Determine the [X, Y] coordinate at the center of the cell enclosing the given text.  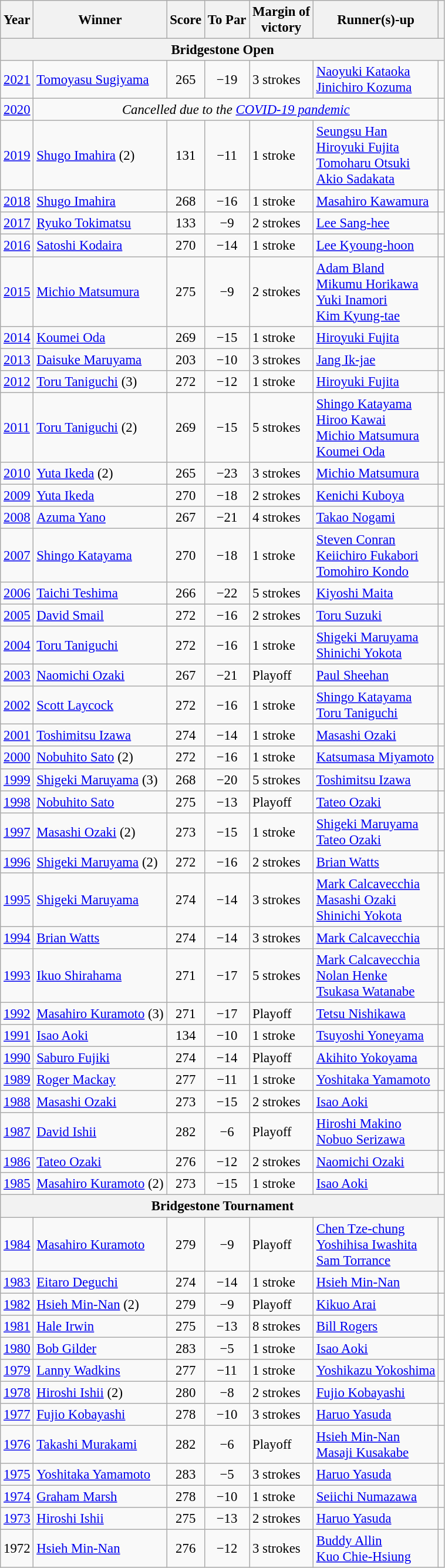
Mark Calcavecchia Nolan Henke Tsukasa Watanabe [376, 976]
1981 [17, 1326]
1983 [17, 1282]
2004 [17, 645]
2008 [17, 518]
1996 [17, 862]
133 [186, 224]
Graham Marsh [100, 1497]
Masahiro Kuramoto (2) [100, 1184]
2017 [17, 224]
Toru Taniguchi (3) [100, 381]
Takao Nogami [376, 518]
2001 [17, 736]
Mark Calcavecchia [376, 938]
Buddy Allin Kuo Chie-Hsiung [376, 1549]
Toru Suzuki [376, 616]
Yoshikazu Yokoshima [376, 1371]
Lanny Wadkins [100, 1371]
Shugo Imahira (2) [100, 155]
Lee Kyoung-hoon [376, 246]
Hsieh Min-Nan Masaji Kusakabe [376, 1444]
Koumei Oda [100, 337]
2002 [17, 705]
Margin ofvictory [282, 20]
−8 [227, 1392]
Bridgestone Open [223, 50]
Shingo Katayama [100, 555]
Katsumasa Miyamoto [376, 758]
8 strokes [282, 1326]
Bob Gilder [100, 1348]
Saburo Fujiki [100, 1058]
1995 [17, 900]
Takashi Murakami [100, 1444]
Azuma Yano [100, 518]
2014 [17, 337]
Hiroshi Ishii (2) [100, 1392]
1973 [17, 1519]
Masahiro Kuramoto (3) [100, 1013]
1988 [17, 1102]
1984 [17, 1244]
Shigeki Maruyama [100, 900]
Seiichi Numazawa [376, 1497]
2019 [17, 155]
Seungsu Han Hiroyuki Fujita Tomoharu Otsuki Akio Sadakata [376, 155]
David Ishii [100, 1131]
Steven Conran Keiichiro Fukabori Tomohiro Kondo [376, 555]
Mark Calcavecchia Masashi Ozaki Shinichi Yokota [376, 900]
Daisuke Maruyama [100, 360]
Yuta Ikeda [100, 495]
Shigeki Maruyama Tateo Ozaki [376, 832]
1985 [17, 1184]
Shigeki Maruyama (2) [100, 862]
1974 [17, 1497]
Hale Irwin [100, 1326]
1976 [17, 1444]
2016 [17, 246]
1980 [17, 1348]
2011 [17, 428]
2018 [17, 202]
Shugo Imahira [100, 202]
2013 [17, 360]
Kiyoshi Maita [376, 593]
Hsieh Min-Nan (2) [100, 1304]
Shigeki Maruyama (3) [100, 780]
1998 [17, 802]
Shingo Katayama Hiroo Kawai Michio Matsumura Koumei Oda [376, 428]
Naoyuki Kataoka Jinichiro Kozuma [376, 80]
Ryuko Tokimatsu [100, 224]
Masahiro Kawamura [376, 202]
Hiroshi Makino Nobuo Serizawa [376, 1131]
Cancelled due to the COVID-19 pandemic [236, 110]
2003 [17, 676]
1992 [17, 1013]
Taichi Teshima [100, 593]
Roger Mackay [100, 1080]
2000 [17, 758]
Year [17, 20]
Kenichi Kuboya [376, 495]
131 [186, 155]
1993 [17, 976]
Adam Bland Mikumu Horikawa Yuki Inamori Kim Kyung-tae [376, 291]
Shingo Katayama Toru Taniguchi [376, 705]
Runner(s)-up [376, 20]
203 [186, 360]
1986 [17, 1162]
2015 [17, 291]
Score [186, 20]
Toru Taniguchi (2) [100, 428]
Nobuhito Sato (2) [100, 758]
2005 [17, 616]
1978 [17, 1392]
Satoshi Kodaira [100, 246]
1990 [17, 1058]
Ikuo Shirahama [100, 976]
David Smail [100, 616]
Shigeki Maruyama Shinichi Yokota [376, 645]
Bill Rogers [376, 1326]
Bridgestone Tournament [223, 1206]
1982 [17, 1304]
4 strokes [282, 518]
To Par [227, 20]
2020 [17, 110]
−23 [227, 474]
−19 [227, 80]
1991 [17, 1036]
Winner [100, 20]
1977 [17, 1415]
2009 [17, 495]
2007 [17, 555]
1997 [17, 832]
1979 [17, 1371]
Tetsu Nishikawa [376, 1013]
Kikuo Arai [376, 1304]
2012 [17, 381]
Masashi Ozaki (2) [100, 832]
−20 [227, 780]
Eitaro Deguchi [100, 1282]
−22 [227, 593]
Yuta Ikeda (2) [100, 474]
Scott Laycock [100, 705]
1987 [17, 1131]
Jang Ik-jae [376, 360]
1994 [17, 938]
1999 [17, 780]
Hiroshi Ishii [100, 1519]
1972 [17, 1549]
Nobuhito Sato [100, 802]
266 [186, 593]
2021 [17, 80]
Akihito Yokoyama [376, 1058]
1975 [17, 1475]
Toru Taniguchi [100, 645]
Lee Sang-hee [376, 224]
280 [186, 1392]
1989 [17, 1080]
Tsuyoshi Yoneyama [376, 1036]
134 [186, 1036]
2006 [17, 593]
Chen Tze-chung Yoshihisa Iwashita Sam Torrance [376, 1244]
Tomoyasu Sugiyama [100, 80]
Masahiro Kuramoto [100, 1244]
Paul Sheehan [376, 676]
2010 [17, 474]
